Pinpoint the cell where the given text exists, returning its (X, Y) midpoint coordinate. 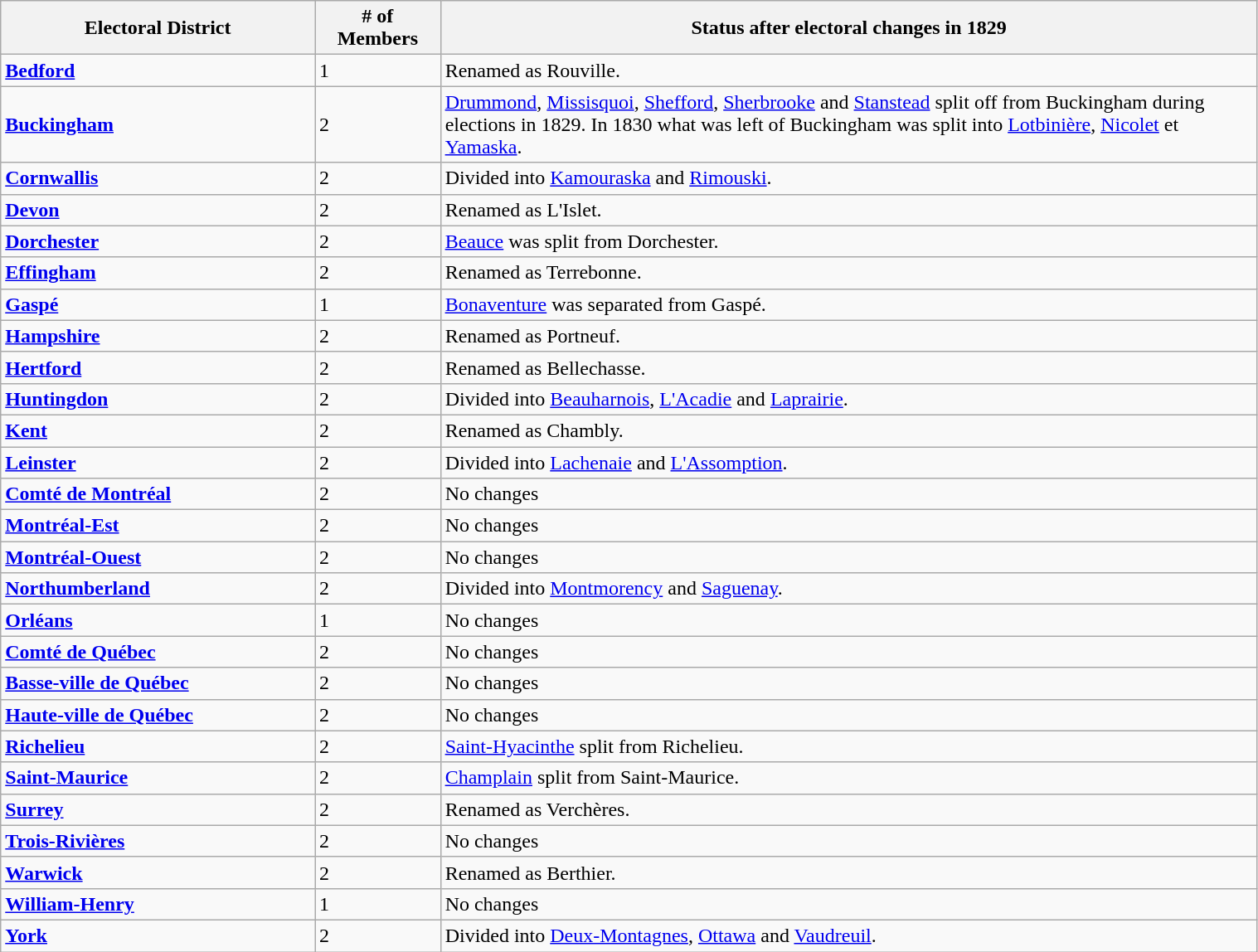
Comté de Montréal (158, 494)
Comté de Québec (158, 652)
Huntingdon (158, 399)
Kent (158, 430)
Beauce was split from Dorchester. (849, 241)
Basse-ville de Québec (158, 683)
Richelieu (158, 746)
Divided into Beauharnois, L'Acadie and Laprairie. (849, 399)
Leinster (158, 462)
Haute-ville de Québec (158, 715)
Divided into Deux-Montagnes, Ottawa and Vaudreuil. (849, 935)
Divided into Montmorency and Saguenay. (849, 589)
Divided into Lachenaie and L'Assomption. (849, 462)
Renamed as Portneuf. (849, 336)
York (158, 935)
Cornwallis (158, 178)
Renamed as Rouville. (849, 70)
Dorchester (158, 241)
Renamed as L'Islet. (849, 210)
Hertford (158, 367)
Divided into Kamouraska and Rimouski. (849, 178)
Saint-Maurice (158, 778)
William-Henry (158, 904)
Renamed as Chambly. (849, 430)
Trois-Rivières (158, 841)
Effingham (158, 273)
Renamed as Terrebonne. (849, 273)
# of Members (378, 28)
Saint-Hyacinthe split from Richelieu. (849, 746)
Bedford (158, 70)
Renamed as Bellechasse. (849, 367)
Renamed as Verchères. (849, 809)
Montréal-Ouest (158, 557)
Northumberland (158, 589)
Gaspé (158, 304)
Montréal-Est (158, 526)
Warwick (158, 872)
Renamed as Berthier. (849, 872)
Champlain split from Saint-Maurice. (849, 778)
Devon (158, 210)
Buckingham (158, 124)
Electoral District (158, 28)
Status after electoral changes in 1829 (849, 28)
Surrey (158, 809)
Hampshire (158, 336)
Orléans (158, 620)
Bonaventure was separated from Gaspé. (849, 304)
